From the cell containing the given text, extract its center point as [x, y] coordinate. 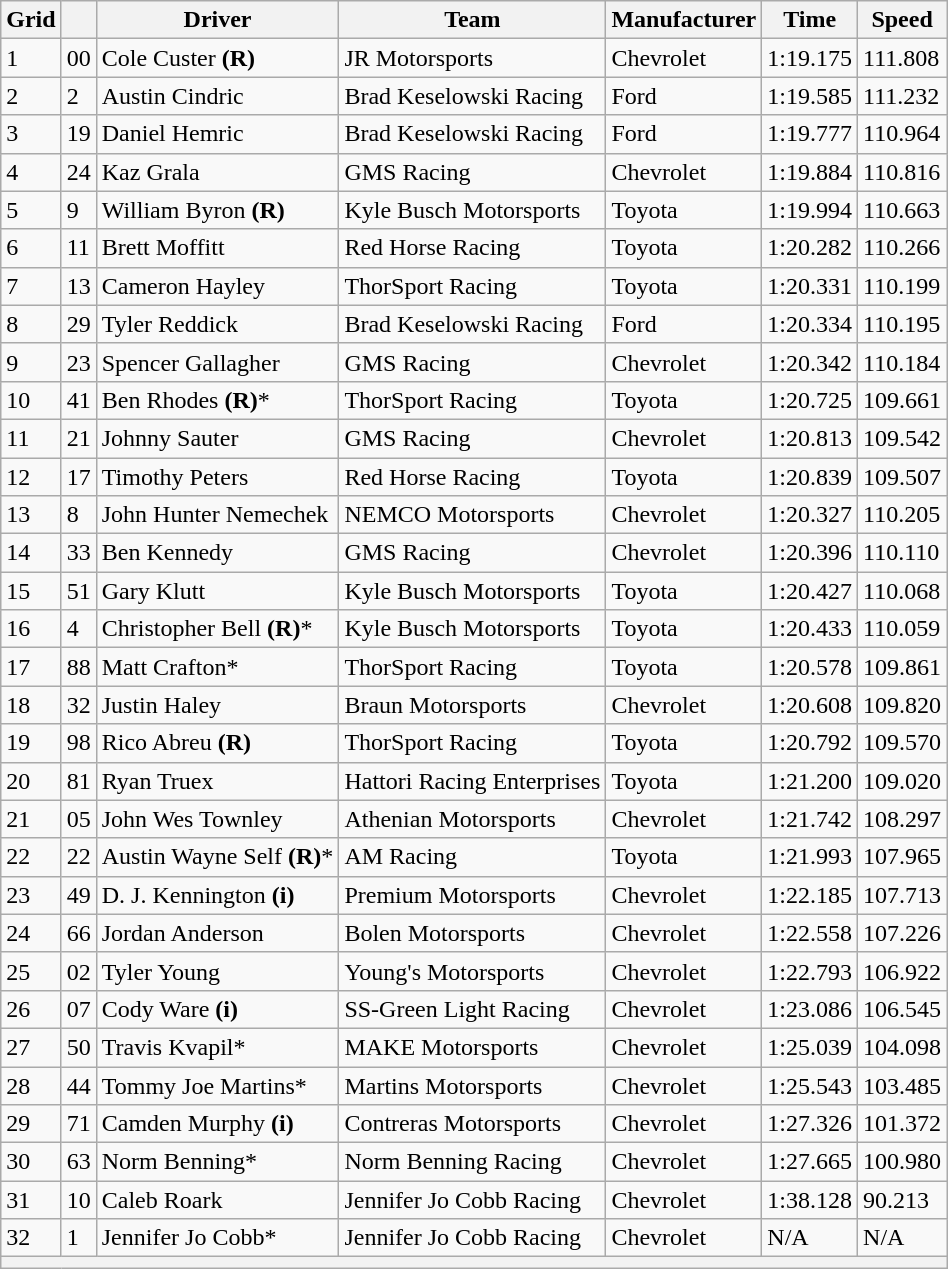
14 [31, 553]
66 [78, 933]
109.861 [902, 667]
Daniel Hemric [218, 134]
3 [31, 134]
50 [78, 1047]
1:20.792 [810, 743]
Young's Motorsports [472, 971]
1:25.543 [810, 1085]
107.713 [902, 895]
Contreras Motorsports [472, 1124]
Manufacturer [684, 20]
Kaz Grala [218, 172]
Ben Rhodes (R)* [218, 400]
110.059 [902, 629]
1:19.777 [810, 134]
Gary Klutt [218, 591]
1:22.558 [810, 933]
Ben Kennedy [218, 553]
1:20.282 [810, 248]
63 [78, 1162]
Jennifer Jo Cobb* [218, 1238]
6 [31, 248]
109.661 [902, 400]
Tyler Reddick [218, 324]
1:20.396 [810, 553]
1:20.327 [810, 515]
Cody Ware (i) [218, 1009]
1:38.128 [810, 1200]
Christopher Bell (R)* [218, 629]
1:20.331 [810, 286]
NEMCO Motorsports [472, 515]
Tyler Young [218, 971]
25 [31, 971]
110.110 [902, 553]
Premium Motorsports [472, 895]
1:19.884 [810, 172]
15 [31, 591]
5 [31, 210]
1:20.725 [810, 400]
7 [31, 286]
07 [78, 1009]
49 [78, 895]
1:27.326 [810, 1124]
51 [78, 591]
Jordan Anderson [218, 933]
1:19.585 [810, 96]
30 [31, 1162]
Camden Murphy (i) [218, 1124]
Tommy Joe Martins* [218, 1085]
Timothy Peters [218, 477]
31 [31, 1200]
1:22.793 [810, 971]
Norm Benning Racing [472, 1162]
Braun Motorsports [472, 705]
AM Racing [472, 857]
107.226 [902, 933]
Grid [31, 20]
Justin Haley [218, 705]
103.485 [902, 1085]
1:20.813 [810, 438]
1:20.578 [810, 667]
81 [78, 781]
33 [78, 553]
Time [810, 20]
1:21.742 [810, 819]
108.297 [902, 819]
110.184 [902, 362]
Driver [218, 20]
Bolen Motorsports [472, 933]
1:23.086 [810, 1009]
Athenian Motorsports [472, 819]
1:20.839 [810, 477]
1:21.993 [810, 857]
1:20.608 [810, 705]
109.820 [902, 705]
Brett Moffitt [218, 248]
Ryan Truex [218, 781]
110.266 [902, 248]
26 [31, 1009]
1:20.342 [810, 362]
Rico Abreu (R) [218, 743]
27 [31, 1047]
D. J. Kennington (i) [218, 895]
Team [472, 20]
Travis Kvapil* [218, 1047]
110.663 [902, 210]
110.816 [902, 172]
109.570 [902, 743]
Spencer Gallagher [218, 362]
71 [78, 1124]
Norm Benning* [218, 1162]
MAKE Motorsports [472, 1047]
88 [78, 667]
1:27.665 [810, 1162]
106.545 [902, 1009]
00 [78, 58]
1:20.433 [810, 629]
02 [78, 971]
Martins Motorsports [472, 1085]
Austin Wayne Self (R)* [218, 857]
1:22.185 [810, 895]
Johnny Sauter [218, 438]
1:21.200 [810, 781]
18 [31, 705]
110.195 [902, 324]
16 [31, 629]
110.199 [902, 286]
98 [78, 743]
109.507 [902, 477]
William Byron (R) [218, 210]
106.922 [902, 971]
110.964 [902, 134]
90.213 [902, 1200]
Austin Cindric [218, 96]
Cole Custer (R) [218, 58]
110.205 [902, 515]
SS-Green Light Racing [472, 1009]
41 [78, 400]
109.020 [902, 781]
44 [78, 1085]
Hattori Racing Enterprises [472, 781]
05 [78, 819]
Cameron Hayley [218, 286]
100.980 [902, 1162]
109.542 [902, 438]
John Hunter Nemechek [218, 515]
1:19.175 [810, 58]
Matt Crafton* [218, 667]
12 [31, 477]
101.372 [902, 1124]
104.098 [902, 1047]
1:19.994 [810, 210]
Caleb Roark [218, 1200]
John Wes Townley [218, 819]
20 [31, 781]
110.068 [902, 591]
111.808 [902, 58]
JR Motorsports [472, 58]
Speed [902, 20]
111.232 [902, 96]
28 [31, 1085]
1:20.427 [810, 591]
1:25.039 [810, 1047]
1:20.334 [810, 324]
107.965 [902, 857]
